Capture the cell that displays the provided text and extract its [x, y] central coordinate. 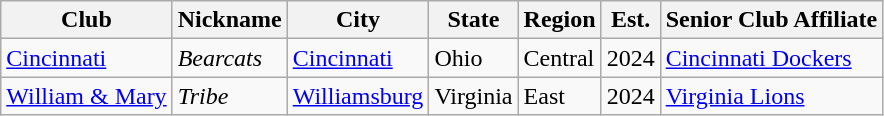
Bearcats [230, 58]
Tribe [230, 96]
Senior Club Affiliate [772, 20]
Club [86, 20]
Region [560, 20]
Williamsburg [358, 96]
Virginia [474, 96]
State [474, 20]
Ohio [474, 58]
Central [560, 58]
William & Mary [86, 96]
Virginia Lions [772, 96]
City [358, 20]
East [560, 96]
Est. [630, 20]
Nickname [230, 20]
Cincinnati Dockers [772, 58]
